Locate the cell with the specified text and output its (X, Y) center coordinate. 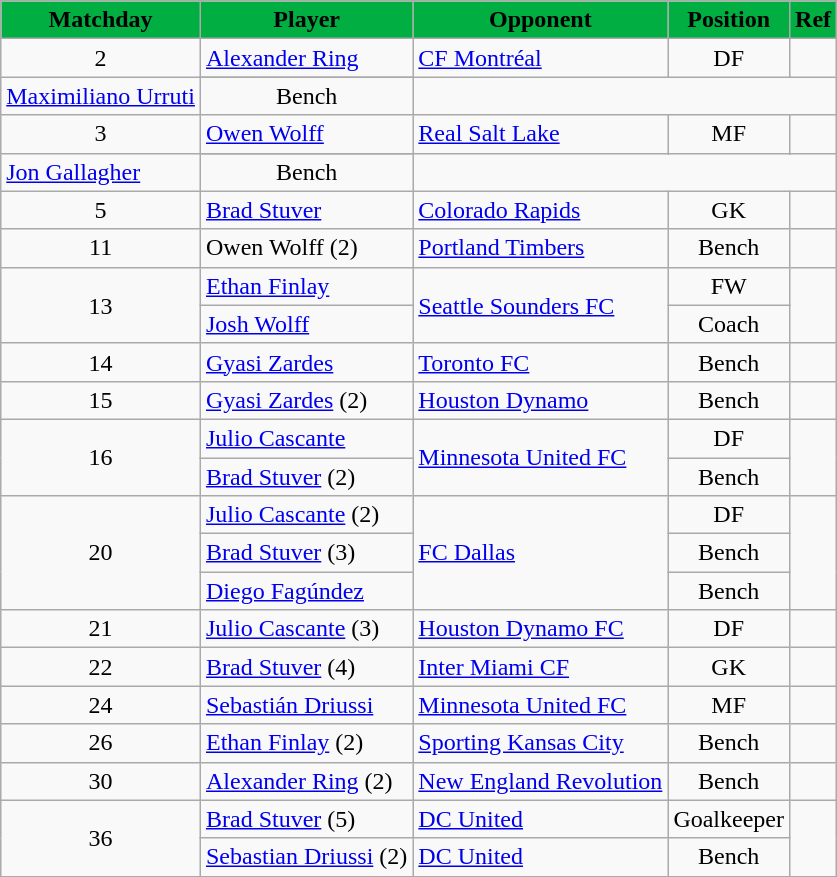
22 (101, 667)
Owen Wolff (306, 134)
Position (729, 20)
Sebastián Driussi (306, 705)
13 (101, 305)
5 (101, 210)
Alexander Ring (2) (306, 781)
Brad Stuver (2) (306, 477)
FW (729, 286)
Toronto FC (540, 362)
Inter Miami CF (540, 667)
Josh Wolff (306, 324)
2 (101, 58)
Seattle Sounders FC (540, 305)
Brad Stuver (3) (306, 553)
20 (101, 553)
Gyasi Zardes (306, 362)
Gyasi Zardes (2) (306, 400)
Ethan Finlay (306, 286)
Real Salt Lake (540, 134)
26 (101, 743)
36 (101, 838)
Goalkeeper (729, 819)
Ref (814, 20)
Diego Fagúndez (306, 591)
Maximiliano Urruti (101, 96)
30 (101, 781)
Matchday (101, 20)
Portland Timbers (540, 248)
15 (101, 400)
CF Montréal (540, 58)
Brad Stuver (5) (306, 819)
16 (101, 457)
Houston Dynamo (540, 400)
Ethan Finlay (2) (306, 743)
Julio Cascante (306, 438)
New England Revolution (540, 781)
Julio Cascante (3) (306, 629)
Brad Stuver (306, 210)
21 (101, 629)
Alexander Ring (306, 58)
Julio Cascante (2) (306, 515)
24 (101, 705)
Sporting Kansas City (540, 743)
11 (101, 248)
Jon Gallagher (101, 172)
Houston Dynamo FC (540, 629)
Sebastian Driussi (2) (306, 857)
3 (101, 134)
FC Dallas (540, 553)
Player (306, 20)
Brad Stuver (4) (306, 667)
Owen Wolff (2) (306, 248)
Coach (729, 324)
14 (101, 362)
Opponent (540, 20)
Colorado Rapids (540, 210)
